From the cell containing the given text, extract its center point as [X, Y] coordinate. 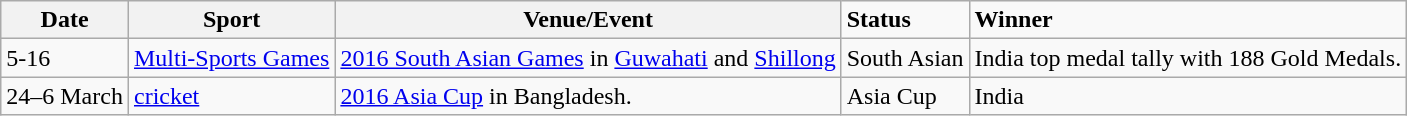
5-16 [65, 58]
Status [905, 20]
Winner [1188, 20]
Asia Cup [905, 96]
cricket [231, 96]
India [1188, 96]
India top medal tally with 188 Gold Medals. [1188, 58]
Sport [231, 20]
24–6 March [65, 96]
South Asian [905, 58]
Multi-Sports Games [231, 58]
2016 South Asian Games in Guwahati and Shillong [588, 58]
Date [65, 20]
Venue/Event [588, 20]
2016 Asia Cup in Bangladesh. [588, 96]
